Determine the (X, Y) coordinate at the center of the cell enclosing the given text.  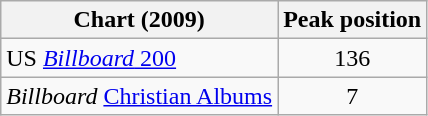
Billboard Christian Albums (140, 96)
Chart (2009) (140, 20)
US Billboard 200 (140, 58)
7 (352, 96)
136 (352, 58)
Peak position (352, 20)
